Capture the cell that displays the provided text and extract its [X, Y] central coordinate. 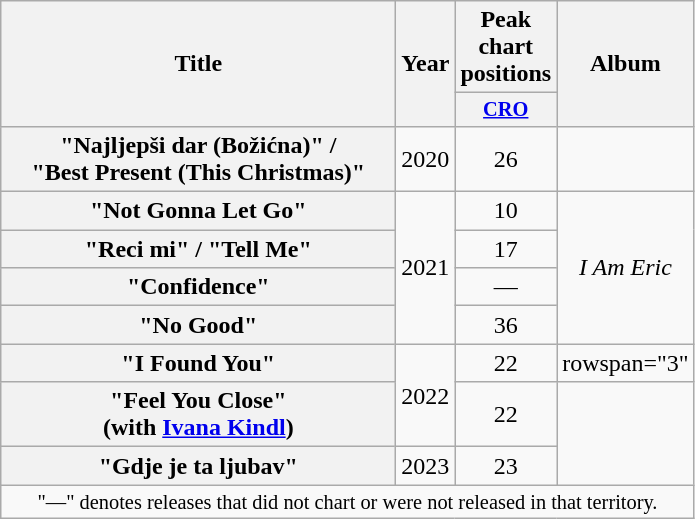
Peak chart positions [506, 47]
"Feel You Close" (with Ivana Kindl) [198, 414]
rowspan="3" [626, 363]
"Not Gonna Let Go" [198, 211]
"I Found You" [198, 363]
— [506, 287]
Year [426, 64]
17 [506, 249]
I Am Eric [626, 268]
2022 [426, 396]
10 [506, 211]
23 [506, 466]
"Confidence" [198, 287]
"Gdje je ta ljubav" [198, 466]
Album [626, 64]
2023 [426, 466]
36 [506, 325]
CRO [506, 110]
"Reci mi" / "Tell Me" [198, 249]
2020 [426, 158]
26 [506, 158]
"Najljepši dar (Božićna)" /"Best Present (This Christmas)" [198, 158]
Title [198, 64]
"No Good" [198, 325]
2021 [426, 268]
"—" denotes releases that did not chart or were not released in that territory. [348, 502]
